Provide the (X, Y) coordinate of the cell's center where the given text is located.  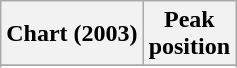
Peakposition (189, 34)
Chart (2003) (72, 34)
